Determine the (x, y) coordinate at the center of the cell enclosing the given text.  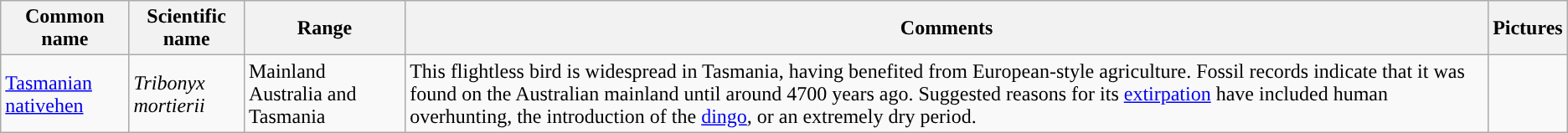
Tasmanian nativehen (65, 94)
Pictures (1528, 28)
Common name (65, 28)
Scientific name (186, 28)
Tribonyx mortierii (186, 94)
Range (324, 28)
Mainland Australia and Tasmania (324, 94)
Comments (946, 28)
